Identify which cell holds the provided text, then report its (x, y) central coordinate. 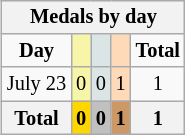
Day (36, 51)
Medals by day (94, 17)
July 23 (36, 84)
